Detect which cell encompasses the target text, then output its (x, y) center coordinate. 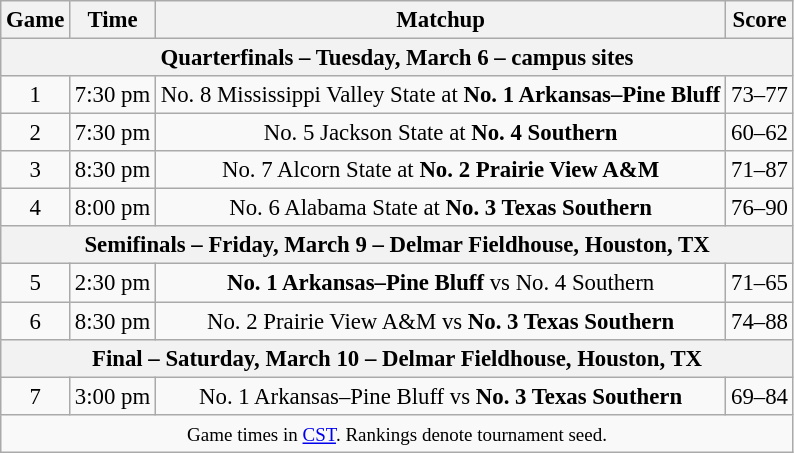
Final – Saturday, March 10 – Delmar Fieldhouse, Houston, TX (398, 358)
73–77 (760, 95)
Matchup (440, 20)
Score (760, 20)
No. 8 Mississippi Valley State at No. 1 Arkansas–Pine Bluff (440, 95)
76–90 (760, 208)
8:00 pm (113, 208)
No. 6 Alabama State at No. 3 Texas Southern (440, 208)
71–87 (760, 170)
71–65 (760, 283)
2:30 pm (113, 283)
69–84 (760, 396)
4 (36, 208)
74–88 (760, 321)
60–62 (760, 133)
Game times in CST. Rankings denote tournament seed. (398, 433)
6 (36, 321)
3:00 pm (113, 396)
7 (36, 396)
1 (36, 95)
Semifinals – Friday, March 9 – Delmar Fieldhouse, Houston, TX (398, 245)
Time (113, 20)
No. 5 Jackson State at No. 4 Southern (440, 133)
Game (36, 20)
3 (36, 170)
No. 2 Prairie View A&M vs No. 3 Texas Southern (440, 321)
Quarterfinals – Tuesday, March 6 – campus sites (398, 58)
No. 7 Alcorn State at No. 2 Prairie View A&M (440, 170)
2 (36, 133)
No. 1 Arkansas–Pine Bluff vs No. 4 Southern (440, 283)
No. 1 Arkansas–Pine Bluff vs No. 3 Texas Southern (440, 396)
5 (36, 283)
